Detect which cell encompasses the target text, then output its [X, Y] center coordinate. 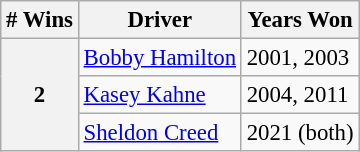
# Wins [40, 20]
Driver [160, 20]
2 [40, 96]
2021 (both) [300, 133]
Kasey Kahne [160, 95]
Bobby Hamilton [160, 58]
2004, 2011 [300, 95]
2001, 2003 [300, 58]
Sheldon Creed [160, 133]
Years Won [300, 20]
